Determine the (X, Y) coordinate at the center of the cell enclosing the given text.  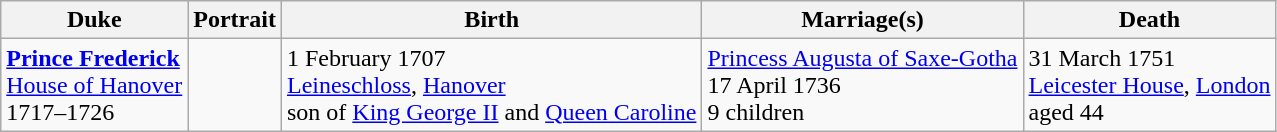
Death (1150, 20)
1 February 1707Leineschloss, Hanoverson of King George II and Queen Caroline (492, 85)
31 March 1751Leicester House, Londonaged 44 (1150, 85)
Birth (492, 20)
Duke (94, 20)
Portrait (235, 20)
Marriage(s) (862, 20)
Princess Augusta of Saxe-Gotha17 April 17369 children (862, 85)
Prince FrederickHouse of Hanover1717–1726 (94, 85)
